Provide the [X, Y] coordinate of the cell's center where the given text is located.  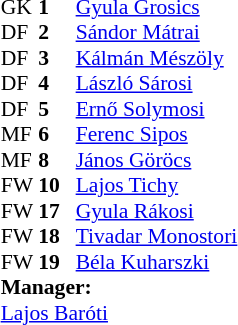
Kálmán Mészöly [157, 58]
19 [57, 262]
Sándor Mátrai [157, 33]
László Sárosi [157, 83]
János Göröcs [157, 160]
18 [57, 237]
10 [57, 185]
Ferenc Sipos [157, 135]
Ernő Solymosi [157, 109]
4 [57, 83]
Tivadar Monostori [157, 237]
17 [57, 211]
2 [57, 33]
8 [57, 160]
Manager: [120, 287]
5 [57, 109]
Béla Kuharszki [157, 262]
3 [57, 58]
6 [57, 135]
Lajos Tichy [157, 185]
Gyula Rákosi [157, 211]
